Extract the (x, y) coordinate from the center of the cell holding the provided text.  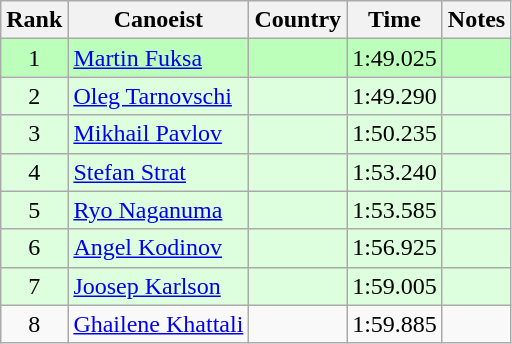
1:56.925 (395, 248)
Angel Kodinov (158, 248)
Joosep Karlson (158, 286)
8 (34, 324)
1:49.025 (395, 58)
1 (34, 58)
Martin Fuksa (158, 58)
Rank (34, 20)
Country (298, 20)
4 (34, 172)
Time (395, 20)
1:49.290 (395, 96)
Mikhail Pavlov (158, 134)
1:59.885 (395, 324)
6 (34, 248)
2 (34, 96)
5 (34, 210)
3 (34, 134)
Canoeist (158, 20)
1:53.585 (395, 210)
1:53.240 (395, 172)
Oleg Tarnovschi (158, 96)
1:59.005 (395, 286)
1:50.235 (395, 134)
Ghailene Khattali (158, 324)
Ryo Naganuma (158, 210)
7 (34, 286)
Stefan Strat (158, 172)
Notes (476, 20)
